Provide the (x, y) coordinate of the cell's center where the given text is located.  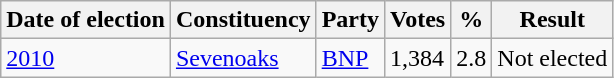
Votes (418, 20)
Sevenoaks (243, 58)
Result (552, 20)
% (472, 20)
Party (350, 20)
Constituency (243, 20)
1,384 (418, 58)
Not elected (552, 58)
BNP (350, 58)
2010 (86, 58)
Date of election (86, 20)
2.8 (472, 58)
